Output the (X, Y) coordinate of the center of the cell containing the given text.  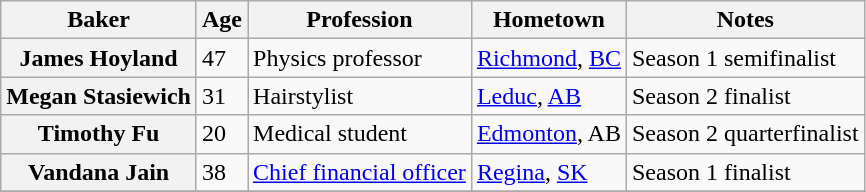
Physics professor (360, 58)
Hometown (548, 20)
Hairstylist (360, 96)
Chief financial officer (360, 172)
Megan Stasiewich (99, 96)
Season 1 finalist (745, 172)
Age (222, 20)
Regina, SK (548, 172)
Edmonton, AB (548, 134)
Medical student (360, 134)
Season 2 finalist (745, 96)
Timothy Fu (99, 134)
Season 2 quarterfinalist (745, 134)
Vandana Jain (99, 172)
Profession (360, 20)
47 (222, 58)
Richmond, BC (548, 58)
Season 1 semifinalist (745, 58)
31 (222, 96)
38 (222, 172)
James Hoyland (99, 58)
20 (222, 134)
Leduc, AB (548, 96)
Baker (99, 20)
Notes (745, 20)
